Identify which cell holds the provided text, then report its [x, y] central coordinate. 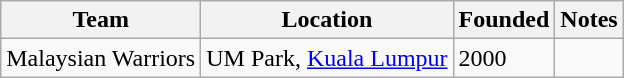
Team [101, 20]
Notes [589, 20]
2000 [504, 58]
Malaysian Warriors [101, 58]
UM Park, Kuala Lumpur [327, 58]
Location [327, 20]
Founded [504, 20]
